Pinpoint the cell where the given text exists, returning its (X, Y) midpoint coordinate. 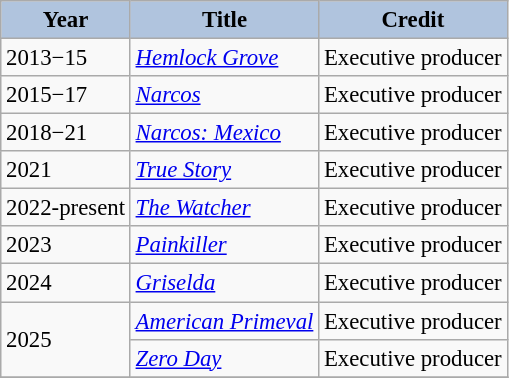
Griselda (224, 283)
2024 (66, 283)
Zero Day (224, 358)
2025 (66, 340)
2013−15 (66, 58)
2023 (66, 245)
Hemlock Grove (224, 58)
2021 (66, 170)
Narcos: Mexico (224, 133)
Narcos (224, 95)
Credit (413, 20)
American Primeval (224, 321)
2015−17 (66, 95)
Painkiller (224, 245)
True Story (224, 170)
The Watcher (224, 208)
Year (66, 20)
Title (224, 20)
2018−21 (66, 133)
2022-present (66, 208)
